Detect which cell encompasses the target text, then output its [x, y] center coordinate. 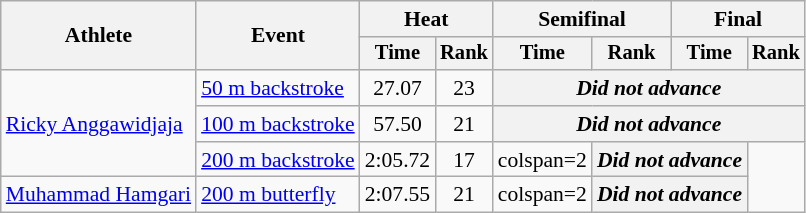
17 [464, 160]
23 [464, 88]
2:07.55 [398, 195]
50 m backstroke [278, 88]
Event [278, 36]
Semifinal [582, 19]
100 m backstroke [278, 124]
27.07 [398, 88]
Ricky Anggawidjaja [98, 124]
200 m backstroke [278, 160]
Final [738, 19]
Athlete [98, 36]
200 m butterfly [278, 195]
Muhammad Hamgari [98, 195]
Heat [426, 19]
57.50 [398, 124]
2:05.72 [398, 160]
